Output the (X, Y) coordinate of the center of the cell containing the given text.  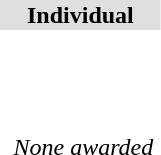
Individual (80, 15)
